Provide the (x, y) coordinate of the cell's center where the given text is located.  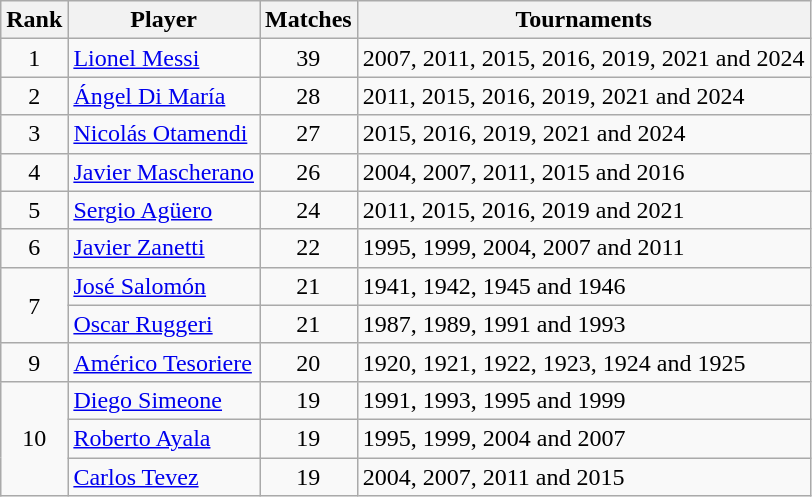
1987, 1989, 1991 and 1993 (584, 324)
4 (34, 172)
2007, 2011, 2015, 2016, 2019, 2021 and 2024 (584, 58)
1941, 1942, 1945 and 1946 (584, 286)
Diego Simeone (164, 400)
Player (164, 20)
5 (34, 210)
39 (309, 58)
20 (309, 362)
2 (34, 96)
9 (34, 362)
Roberto Ayala (164, 438)
1995, 1999, 2004, 2007 and 2011 (584, 248)
Américo Tesoriere (164, 362)
26 (309, 172)
Matches (309, 20)
2004, 2007, 2011 and 2015 (584, 477)
2011, 2015, 2016, 2019, 2021 and 2024 (584, 96)
1 (34, 58)
1920, 1921, 1922, 1923, 1924 and 1925 (584, 362)
Ángel Di María (164, 96)
Sergio Agüero (164, 210)
6 (34, 248)
3 (34, 134)
2015, 2016, 2019, 2021 and 2024 (584, 134)
24 (309, 210)
27 (309, 134)
1991, 1993, 1995 and 1999 (584, 400)
José Salomón (164, 286)
Javier Mascherano (164, 172)
7 (34, 305)
Rank (34, 20)
Nicolás Otamendi (164, 134)
Tournaments (584, 20)
1995, 1999, 2004 and 2007 (584, 438)
2004, 2007, 2011, 2015 and 2016 (584, 172)
Carlos Tevez (164, 477)
10 (34, 438)
Javier Zanetti (164, 248)
28 (309, 96)
22 (309, 248)
Lionel Messi (164, 58)
2011, 2015, 2016, 2019 and 2021 (584, 210)
Oscar Ruggeri (164, 324)
